From the cell containing the given text, extract its center point as [X, Y] coordinate. 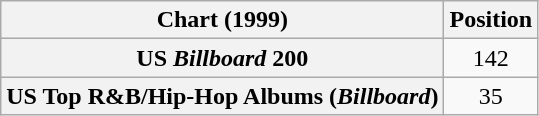
US Top R&B/Hip-Hop Albums (Billboard) [222, 96]
142 [491, 58]
Position [491, 20]
Chart (1999) [222, 20]
35 [491, 96]
US Billboard 200 [222, 58]
